Return (x, y) of the center of cell containing provided text 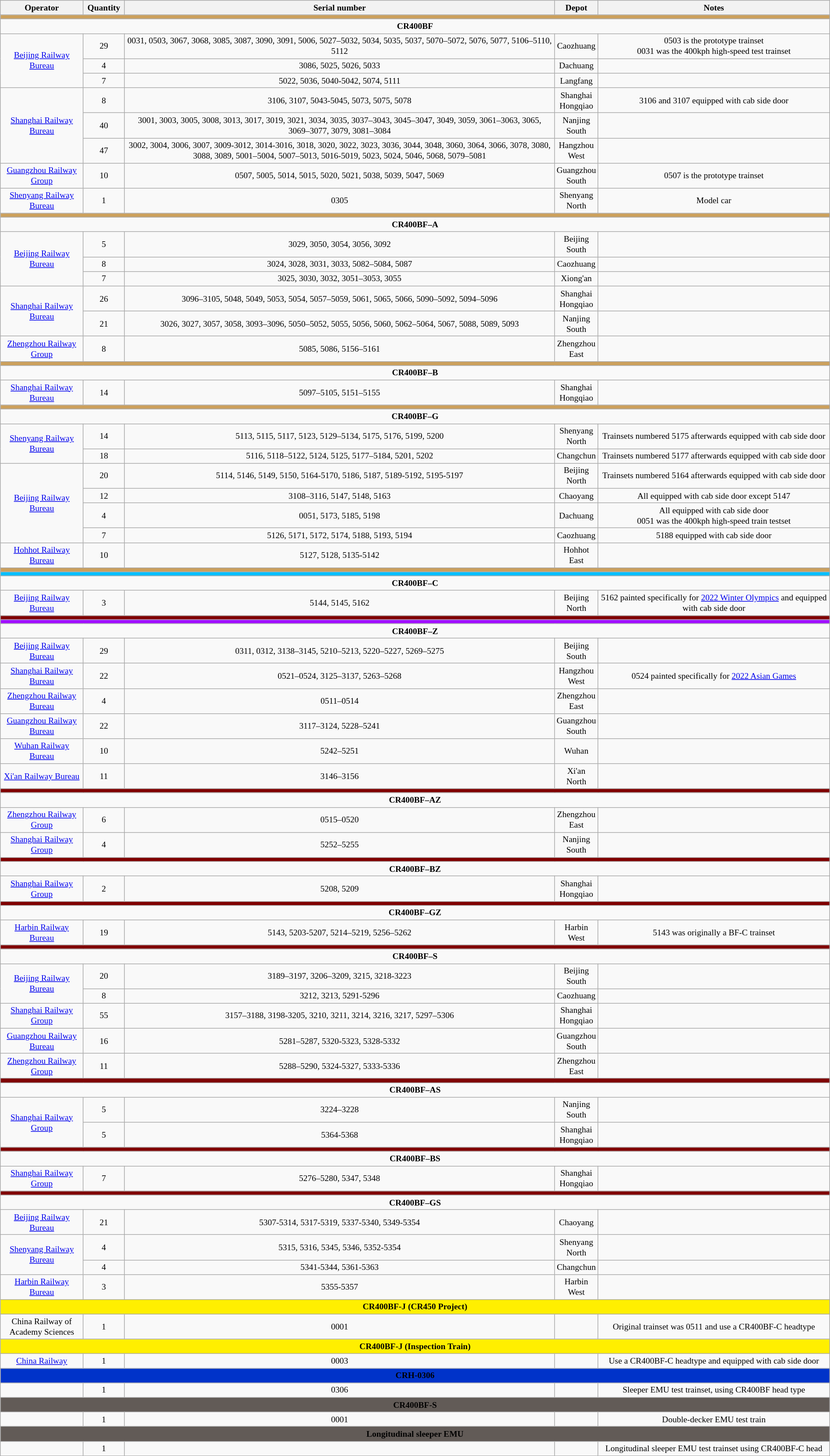
5288–5290, 5324-5327, 5333-5336 (340, 1066)
26 (104, 299)
0051, 5173, 5185, 5198 (340, 516)
5355-5357 (340, 1287)
Original trainset was 0511 and use a CR400BF-C headtype (714, 1327)
All equipped with cab side door except 5147 (714, 496)
16 (104, 1040)
3117–3124, 5228–5241 (340, 726)
CR400BF–BZ (415, 869)
5127, 5128, 5135-5142 (340, 555)
Operator (42, 8)
CR400BF (415, 26)
5242–5251 (340, 751)
3106, 3107, 5043-5045, 5073, 5075, 5078 (340, 100)
CRH-0306 (415, 1376)
Hohhot East (576, 555)
18 (104, 456)
0524 painted specifically for 2022 Asian Games (714, 676)
12 (104, 496)
5114, 5146, 5149, 5150, 5164-5170, 5186, 5187, 5189-5192, 5195-5197 (340, 476)
5126, 5171, 5172, 5174, 5188, 5193, 5194 (340, 535)
Double-decker EMU test train (714, 1420)
China Railway (42, 1361)
3108–3116, 5147, 5148, 5163 (340, 496)
3189–3197, 3206–3209, 3215, 3218-3223 (340, 976)
6 (104, 820)
5097–5105, 5151–5155 (340, 392)
5307-5314, 5317-5319, 5337-5340, 5349-5354 (340, 1222)
CR400BF–GS (415, 1202)
5315, 5316, 5345, 5346, 5352-5354 (340, 1247)
0305 (340, 201)
40 (104, 125)
5143, 5203-5207, 5214–5219, 5256–5262 (340, 933)
Wuhan (576, 751)
All equipped with cab side door0051 was the 400kph high-speed train testset (714, 516)
5113, 5115, 5117, 5123, 5129–5134, 5175, 5176, 5199, 5200 (340, 436)
CR400BF–A (415, 224)
3086, 5025, 5026, 5033 (340, 66)
CR400BF–S (415, 956)
3026, 3027, 3057, 3058, 3093–3096, 5050–5052, 5055, 5056, 5060, 5062–5064, 5067, 5088, 5089, 5093 (340, 324)
Xi'an Railway Bureau (42, 776)
Xiong'an (576, 279)
0311, 0312, 3138–3145, 5210–5213, 5220–5227, 5269–5275 (340, 651)
5252–5255 (340, 845)
Guangzhou Railway Group (42, 175)
5341-5344, 5361-5363 (340, 1267)
5022, 5036, 5040-5042, 5074, 5111 (340, 81)
Longitudinal sleeper EMU (415, 1434)
5281–5287, 5320-5323, 5328-5332 (340, 1040)
5208, 5209 (340, 889)
3029, 3050, 3054, 3056, 3092 (340, 244)
5364-5368 (340, 1135)
CR400BF–AS (415, 1089)
Trainsets numbered 5164 afterwards equipped with cab side door (714, 476)
CR400BF–Z (415, 631)
CR400BF–C (415, 583)
5144, 5145, 5162 (340, 603)
Hohhot Railway Bureau (42, 555)
CR400BF-J (Inspection Train) (415, 1346)
55 (104, 1016)
0511–0514 (340, 701)
Notes (714, 8)
CR400BF–G (415, 416)
3106 and 3107 equipped with cab side door (714, 100)
0515–0520 (340, 820)
19 (104, 933)
3024, 3028, 3031, 3033, 5082–5084, 5087 (340, 264)
5188 equipped with cab side door (714, 535)
3157–3188, 3198-3205, 3210, 3211, 3214, 3216, 3217, 5297–5306 (340, 1016)
Sleeper EMU test trainset, using CR400BF head type (714, 1390)
5162 painted specifically for 2022 Winter Olympics and equipped with cab side door (714, 603)
0306 (340, 1390)
Xi'an North (576, 776)
CR400BF–AZ (415, 800)
5276–5280, 5347, 5348 (340, 1179)
2 (104, 889)
CR400BF–B (415, 372)
CR400BF–GZ (415, 913)
Depot (576, 8)
Langfang (576, 81)
47 (104, 151)
3001, 3003, 3005, 3008, 3013, 3017, 3019, 3021, 3034, 3035, 3037–3043, 3045–3047, 3049, 3059, 3061–3063, 3065, 3069–3077, 3079, 3081–3084 (340, 125)
0003 (340, 1361)
0031, 0503, 3067, 3068, 3085, 3087, 3090, 3091, 5006, 5027–5032, 5034, 5035, 5037, 5070–5072, 5076, 5077, 5106–5110, 5112 (340, 46)
CR400BF–BS (415, 1159)
China Railway of Academy Sciences (42, 1327)
Quantity (104, 8)
Trainsets numbered 5177 afterwards equipped with cab side door (714, 456)
Serial number (340, 8)
Trainsets numbered 5175 afterwards equipped with cab side door (714, 436)
3224–3228 (340, 1110)
0507 is the prototype trainset (714, 175)
3146–3156 (340, 776)
CR400BF-S (415, 1405)
Model car (714, 201)
0503 is the prototype trainset0031 was the 400kph high-speed test trainset (714, 46)
5143 was originally a BF-C trainset (714, 933)
Zhengzhou Railway Bureau (42, 701)
3212, 3213, 5291-5296 (340, 996)
5116, 5118–5122, 5124, 5125, 5177–5184, 5201, 5202 (340, 456)
CR400BF-J (CR450 Project) (415, 1307)
3025, 3030, 3032, 3051–3053, 3055 (340, 279)
Longitudinal sleeper EMU test trainset using CR400BF-C head (714, 1449)
Wuhan Railway Bureau (42, 751)
0507, 5005, 5014, 5015, 5020, 5021, 5038, 5039, 5047, 5069 (340, 175)
5085, 5086, 5156–5161 (340, 349)
0521–0524, 3125–3137, 5263–5268 (340, 676)
Use a CR400BF-C headtype and equipped with cab side door (714, 1361)
3096–3105, 5048, 5049, 5053, 5054, 5057–5059, 5061, 5065, 5066, 5090–5092, 5094–5096 (340, 299)
